Output the (X, Y) coordinate of the center of the cell containing the given text.  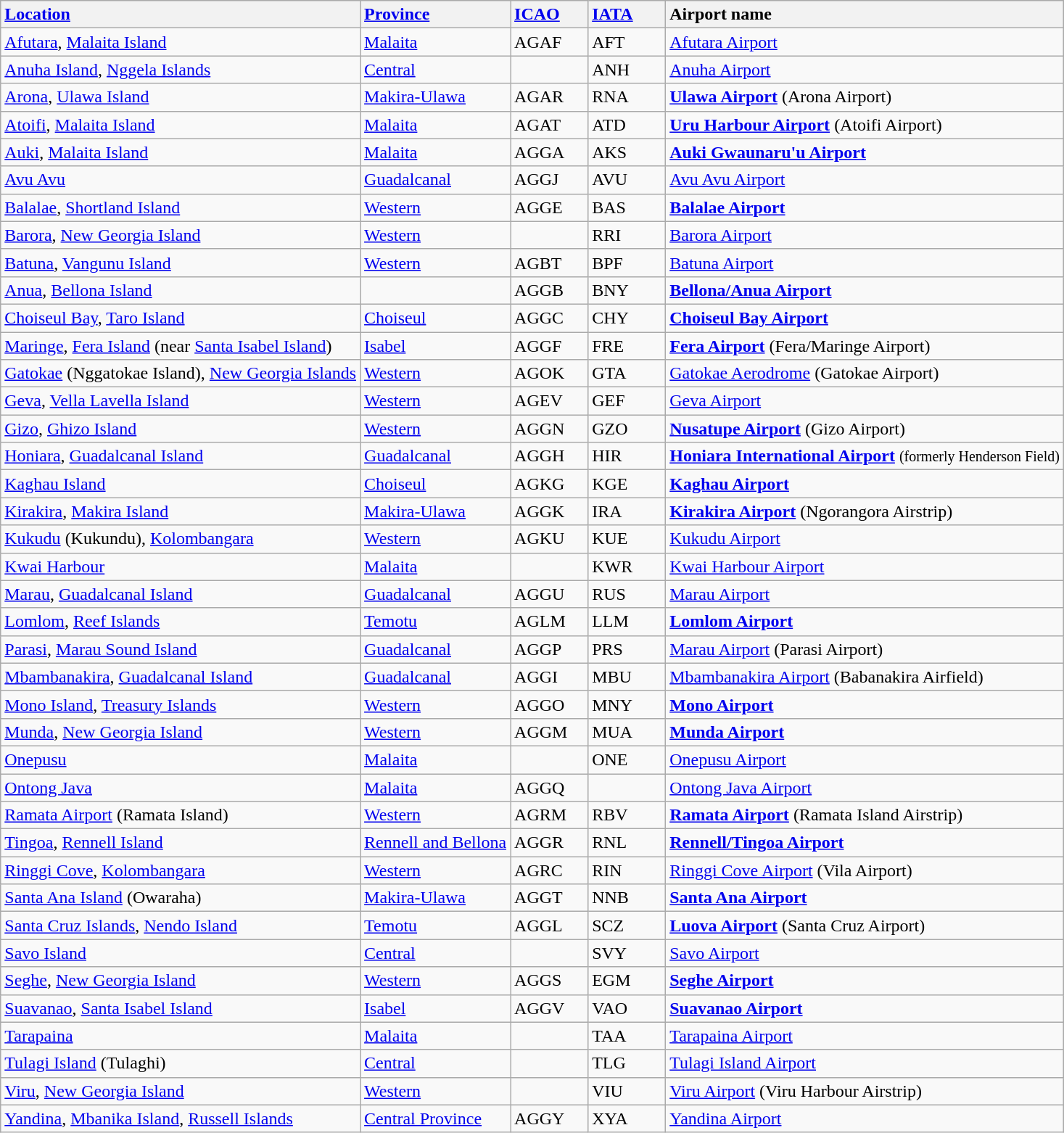
Tarapaina Airport (865, 1036)
Ramata Airport (Ramata Island) (181, 815)
AGGM (550, 732)
Anuha Island, Nggela Islands (181, 70)
AGEV (550, 401)
Santa Ana Airport (865, 898)
AGGH (550, 456)
IATA (627, 15)
Lomlom Airport (865, 622)
Location (181, 15)
AGGC (550, 318)
Tulagi Island Airport (865, 1063)
Gatokae (Nggatokae Island), New Georgia Islands (181, 374)
AGGQ (550, 787)
Anuha Airport (865, 70)
ANH (627, 70)
Kwai Harbour (181, 566)
GTA (627, 374)
Honiara International Airport (formerly Henderson Field) (865, 456)
KWR (627, 566)
AVU (627, 180)
AGGR (550, 843)
Ontong Java Airport (865, 787)
TAA (627, 1036)
Viru Airport (Viru Harbour Airstrip) (865, 1091)
Mono Island, Treasury Islands (181, 704)
RBV (627, 815)
AGAT (550, 125)
Santa Ana Island (Owaraha) (181, 898)
Kukudu (Kukundu), Kolombangara (181, 539)
Barora Airport (865, 235)
CHY (627, 318)
TLG (627, 1063)
AGGB (550, 290)
AGOK (550, 374)
Ulawa Airport (Arona Airport) (865, 97)
Fera Airport (Fera/Maringe Airport) (865, 346)
Bellona/Anua Airport (865, 290)
AGGJ (550, 180)
ATD (627, 125)
FRE (627, 346)
Ringgi Cove, Kolombangara (181, 870)
Kirakira, Makira Island (181, 511)
SVY (627, 953)
Onepusu (181, 759)
Onepusu Airport (865, 759)
VAO (627, 1008)
AGGK (550, 511)
VIU (627, 1091)
Avu Avu (181, 180)
Kaghau Island (181, 484)
AGGS (550, 981)
BAS (627, 207)
AGGE (550, 207)
BPF (627, 263)
Geva Airport (865, 401)
Tulagi Island (Tulaghi) (181, 1063)
Ontong Java (181, 787)
BNY (627, 290)
LLM (627, 622)
AGGO (550, 704)
Savo Island (181, 953)
Mono Airport (865, 704)
ICAO (550, 15)
Mbambanakira, Guadalcanal Island (181, 677)
AGGY (550, 1118)
Honiara, Guadalcanal Island (181, 456)
Uru Harbour Airport (Atoifi Airport) (865, 125)
Tarapaina (181, 1036)
Tingoa, Rennell Island (181, 843)
AGGU (550, 594)
GEF (627, 401)
AGKG (550, 484)
Suavanao Airport (865, 1008)
Santa Cruz Islands, Nendo Island (181, 926)
AGGL (550, 926)
Batuna, Vangunu Island (181, 263)
AGGV (550, 1008)
Yandina Airport (865, 1118)
KGE (627, 484)
Maringe, Fera Island (near Santa Isabel Island) (181, 346)
RRI (627, 235)
Lomlom, Reef Islands (181, 622)
Choiseul Bay Airport (865, 318)
Marau Airport (Parasi Airport) (865, 649)
AGGA (550, 152)
Gizo, Ghizo Island (181, 429)
Mbambanakira Airport (Babanakira Airfield) (865, 677)
AGGT (550, 898)
Ramata Airport (Ramata Island Airstrip) (865, 815)
Balalae, Shortland Island (181, 207)
Barora, New Georgia Island (181, 235)
EGM (627, 981)
AKS (627, 152)
AGLM (550, 622)
Marau Airport (865, 594)
Geva, Vella Lavella Island (181, 401)
MNY (627, 704)
Munda, New Georgia Island (181, 732)
AGRC (550, 870)
AGAR (550, 97)
Rennell and Bellona (435, 843)
Kirakira Airport (Ngorangora Airstrip) (865, 511)
RUS (627, 594)
GZO (627, 429)
Ringgi Cove Airport (Vila Airport) (865, 870)
RIN (627, 870)
MBU (627, 677)
Kukudu Airport (865, 539)
Parasi, Marau Sound Island (181, 649)
Central Province (435, 1118)
KUE (627, 539)
Suavanao, Santa Isabel Island (181, 1008)
IRA (627, 511)
Savo Airport (865, 953)
Afutara, Malaita Island (181, 42)
Auki Gwaunaru'u Airport (865, 152)
Afutara Airport (865, 42)
SCZ (627, 926)
AFT (627, 42)
Seghe, New Georgia Island (181, 981)
Province (435, 15)
AGGN (550, 429)
Munda Airport (865, 732)
AGAF (550, 42)
Choiseul Bay, Taro Island (181, 318)
AGGI (550, 677)
ONE (627, 759)
Kaghau Airport (865, 484)
Balalae Airport (865, 207)
Arona, Ulawa Island (181, 97)
RNA (627, 97)
PRS (627, 649)
Airport name (865, 15)
Seghe Airport (865, 981)
MUA (627, 732)
AGRM (550, 815)
AGGP (550, 649)
Rennell/Tingoa Airport (865, 843)
Luova Airport (Santa Cruz Airport) (865, 926)
Kwai Harbour Airport (865, 566)
Batuna Airport (865, 263)
Yandina, Mbanika Island, Russell Islands (181, 1118)
Avu Avu Airport (865, 180)
Auki, Malaita Island (181, 152)
HIR (627, 456)
Gatokae Aerodrome (Gatokae Airport) (865, 374)
RNL (627, 843)
Viru, New Georgia Island (181, 1091)
Anua, Bellona Island (181, 290)
NNB (627, 898)
AGBT (550, 263)
Nusatupe Airport (Gizo Airport) (865, 429)
Marau, Guadalcanal Island (181, 594)
Atoifi, Malaita Island (181, 125)
AGGF (550, 346)
AGKU (550, 539)
XYA (627, 1118)
